Return (X, Y) of the center of cell containing provided text 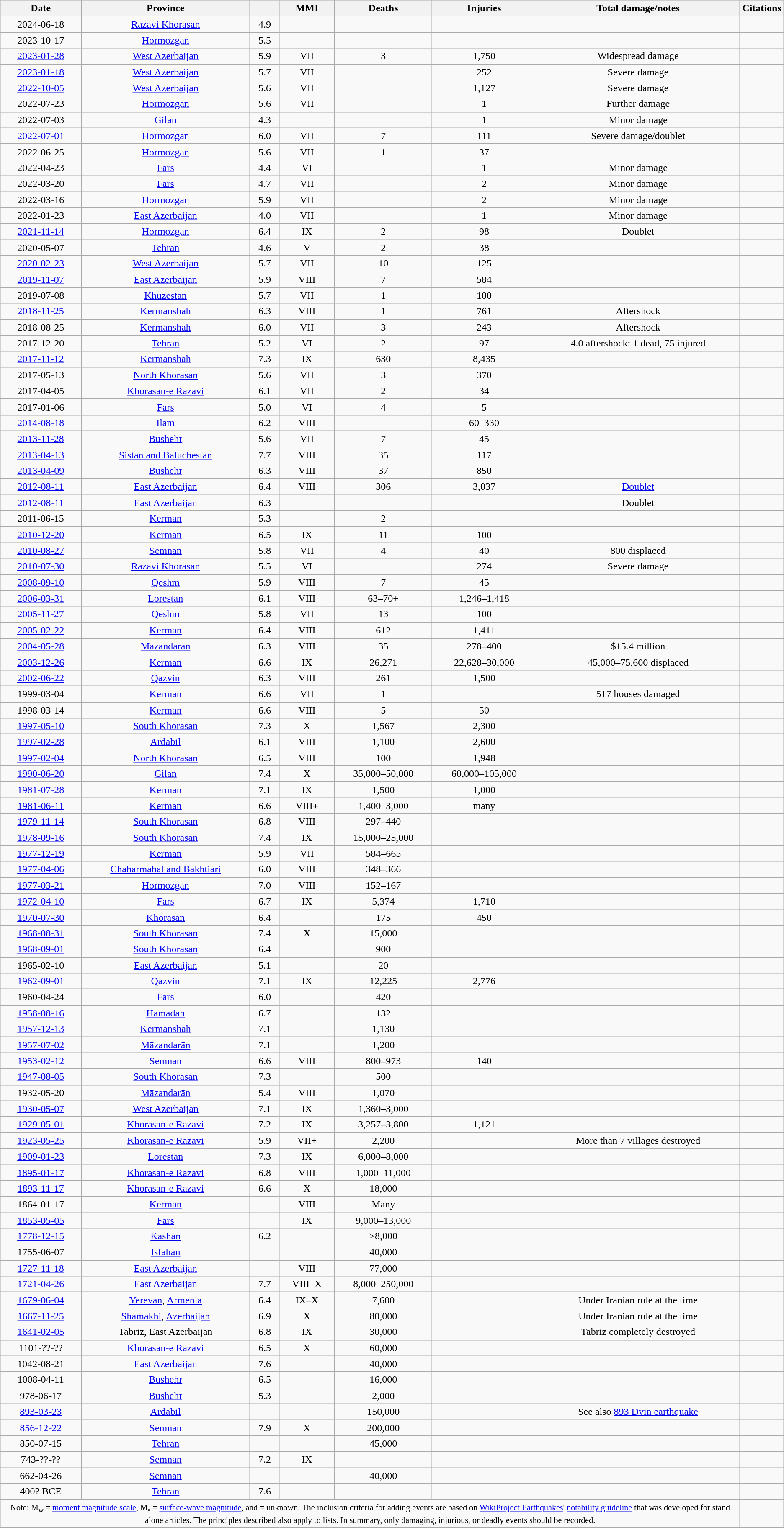
1,948 (484, 758)
6,000–8,000 (384, 1156)
5.4 (265, 1093)
20 (384, 965)
97 (484, 343)
1,070 (384, 1093)
2005-11-27 (41, 614)
1755-06-07 (41, 1252)
2022-06-25 (41, 152)
Province (166, 8)
1,400–3,000 (384, 806)
3,037 (484, 487)
4.3 (265, 120)
2022-10-05 (41, 88)
1968-08-31 (41, 933)
1,567 (384, 726)
35,000–50,000 (384, 774)
1965-02-10 (41, 965)
400? BCE (41, 1492)
2022-03-16 (41, 200)
1962-09-01 (41, 981)
1727-11-18 (41, 1268)
MMI (307, 8)
4.4 (265, 168)
1853-05-05 (41, 1220)
1641-02-05 (41, 1332)
1999-03-04 (41, 694)
5.1 (265, 965)
Ilam (166, 423)
2010-12-20 (41, 535)
800–973 (384, 1061)
$15.4 million (638, 646)
Chaharmahal and Bakhtiari (166, 869)
Sistan and Baluchestan (166, 455)
1,360–3,000 (384, 1109)
Further damage (638, 104)
4.6 (265, 248)
5,374 (384, 901)
2021-11-14 (41, 232)
1,710 (484, 901)
2022-03-20 (41, 184)
7,600 (384, 1300)
1981-07-28 (41, 790)
1968-09-01 (41, 949)
1990-06-20 (41, 774)
243 (484, 327)
Total damage/notes (638, 8)
500 (384, 1077)
More than 7 villages destroyed (638, 1140)
6.9 (265, 1316)
1,127 (484, 88)
2018-11-25 (41, 311)
856-12-22 (41, 1427)
306 (384, 487)
1929-05-01 (41, 1125)
1979-11-14 (41, 822)
4.0 (265, 216)
5.0 (265, 407)
2022-04-23 (41, 168)
2013-04-09 (41, 471)
743-??-?? (41, 1459)
1997-02-28 (41, 742)
2002-06-22 (41, 678)
612 (384, 630)
1953-02-12 (41, 1061)
Citations (762, 8)
2019-07-08 (41, 295)
9,000–13,000 (384, 1220)
30,000 (384, 1332)
1997-02-04 (41, 758)
1895-01-17 (41, 1172)
2017-04-05 (41, 391)
1930-05-07 (41, 1109)
630 (384, 359)
1101-??-?? (41, 1348)
348–366 (384, 869)
4.0 aftershock: 1 dead, 75 injured (638, 343)
978-06-17 (41, 1396)
63–70+ (384, 598)
>8,000 (384, 1236)
2022-01-23 (41, 216)
761 (484, 311)
584 (484, 279)
1970-07-30 (41, 917)
2018-08-25 (41, 327)
Tabriz completely destroyed (638, 1332)
1,121 (484, 1125)
1042-08-21 (41, 1364)
Date (41, 8)
1,246–1,418 (484, 598)
1957-07-02 (41, 1045)
Isfahan (166, 1252)
26,271 (384, 662)
1721-04-26 (41, 1284)
2005-02-22 (41, 630)
1,000 (484, 790)
370 (484, 375)
4.9 (265, 24)
45,000–75,600 displaced (638, 662)
1972-04-10 (41, 901)
38 (484, 248)
Hamadan (166, 1013)
See also 893 Dvin earthquake (638, 1412)
800 displaced (638, 551)
2017-01-06 (41, 407)
2010-08-27 (41, 551)
274 (484, 566)
Khorasan (166, 917)
2017-05-13 (41, 375)
2,776 (484, 981)
1,411 (484, 630)
77,000 (384, 1268)
40 (484, 551)
2023-01-28 (41, 56)
140 (484, 1061)
2023-01-18 (41, 72)
1997-05-10 (41, 726)
1957-12-13 (41, 1029)
1977-04-06 (41, 869)
VIII–X (307, 1284)
Widespread damage (638, 56)
2003-12-26 (41, 662)
15,000 (384, 933)
900 (384, 949)
60,000 (384, 1348)
850 (484, 471)
200,000 (384, 1427)
1893-11-17 (41, 1188)
Many (384, 1204)
2019-11-07 (41, 279)
2022-07-23 (41, 104)
1958-08-16 (41, 1013)
60,000–105,000 (484, 774)
117 (484, 455)
IX–X (307, 1300)
152–167 (384, 885)
VIII+ (307, 806)
584–665 (384, 853)
1778-12-15 (41, 1236)
7.0 (265, 885)
10 (384, 264)
1960-04-24 (41, 997)
Injuries (484, 8)
50 (484, 710)
252 (484, 72)
1923-05-25 (41, 1140)
2,600 (484, 742)
1,100 (384, 742)
2006-03-31 (41, 598)
2020-02-23 (41, 264)
517 houses damaged (638, 694)
60–330 (484, 423)
13 (384, 614)
8,000–250,000 (384, 1284)
Kashan (166, 1236)
261 (384, 678)
2017-12-20 (41, 343)
2008-09-10 (41, 582)
1667-11-25 (41, 1316)
1864-01-17 (41, 1204)
34 (484, 391)
2017-11-12 (41, 359)
many (484, 806)
5.2 (265, 343)
Khuzestan (166, 295)
11 (384, 535)
450 (484, 917)
1,130 (384, 1029)
893-03-23 (41, 1412)
12,225 (384, 981)
1947-08-05 (41, 1077)
2022-07-03 (41, 120)
1,750 (484, 56)
2,200 (384, 1140)
1998-03-14 (41, 710)
V (307, 248)
132 (384, 1013)
4.7 (265, 184)
2,300 (484, 726)
2024-06-18 (41, 24)
1977-12-19 (41, 853)
Severe damage/doublet (638, 136)
2014-08-18 (41, 423)
297–440 (384, 822)
Tabriz, East Azerbaijan (166, 1332)
98 (484, 232)
662-04-26 (41, 1475)
18,000 (384, 1188)
1981-06-11 (41, 806)
Yerevan, Armenia (166, 1300)
2020-05-07 (41, 248)
175 (384, 917)
125 (484, 264)
45,000 (384, 1443)
1679-06-04 (41, 1300)
111 (484, 136)
2023-10-17 (41, 40)
Shamakhi, Azerbaijan (166, 1316)
7.9 (265, 1427)
2011-06-15 (41, 519)
2,000 (384, 1396)
1977-03-21 (41, 885)
1932-05-20 (41, 1093)
2010-07-30 (41, 566)
2013-04-13 (41, 455)
420 (384, 997)
8,435 (484, 359)
2004-05-28 (41, 646)
1909-01-23 (41, 1156)
2013-11-28 (41, 439)
1978-09-16 (41, 838)
VII+ (307, 1140)
1,000–11,000 (384, 1172)
Deaths (384, 8)
1,200 (384, 1045)
278–400 (484, 646)
80,000 (384, 1316)
22,628–30,000 (484, 662)
150,000 (384, 1412)
15,000–25,000 (384, 838)
2022-07-01 (41, 136)
1008-04-11 (41, 1380)
3,257–3,800 (384, 1125)
16,000 (384, 1380)
850-07-15 (41, 1443)
